Return (X, Y) of the center of cell containing provided text 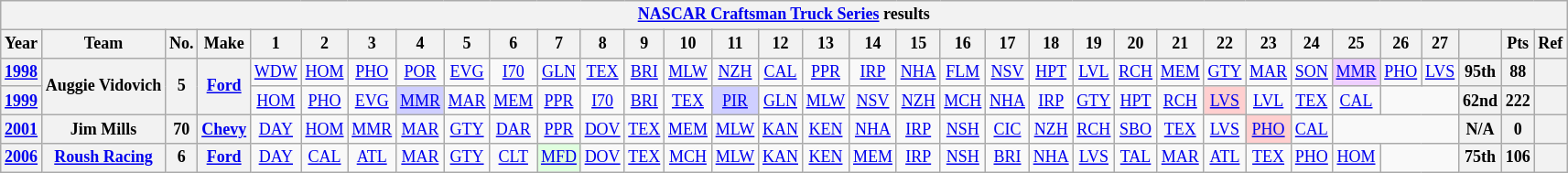
16 (963, 44)
Auggie Vidovich (103, 86)
8 (602, 44)
21 (1180, 44)
18 (1051, 44)
PIR (734, 101)
88 (1518, 71)
25 (1357, 44)
3 (372, 44)
15 (918, 44)
No. (181, 44)
9 (644, 44)
CIC (1008, 128)
62nd (1481, 101)
75th (1481, 157)
MFD (559, 157)
12 (781, 44)
Ref (1551, 44)
POR (421, 71)
Make (224, 44)
1998 (22, 71)
Jim Mills (103, 128)
14 (873, 44)
FLM (963, 71)
N/A (1481, 128)
70 (181, 128)
17 (1008, 44)
SBO (1136, 128)
1999 (22, 101)
Roush Racing (103, 157)
Chevy (224, 128)
CLT (514, 157)
2001 (22, 128)
4 (421, 44)
DAR (514, 128)
11 (734, 44)
WDW (276, 71)
2006 (22, 157)
Year (22, 44)
Pts (1518, 44)
27 (1441, 44)
2 (324, 44)
23 (1269, 44)
10 (688, 44)
NASCAR Craftsman Truck Series results (784, 15)
19 (1094, 44)
TAL (1136, 157)
0 (1518, 128)
7 (559, 44)
Team (103, 44)
SON (1311, 71)
1 (276, 44)
95th (1481, 71)
22 (1225, 44)
106 (1518, 157)
24 (1311, 44)
26 (1400, 44)
20 (1136, 44)
13 (826, 44)
222 (1518, 101)
